Capture the cell that displays the provided text and extract its [x, y] central coordinate. 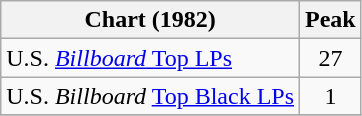
1 [331, 96]
27 [331, 58]
Chart (1982) [150, 20]
U.S. Billboard Top Black LPs [150, 96]
Peak [331, 20]
U.S. Billboard Top LPs [150, 58]
